Locate the cell with the specified text and output its [x, y] center coordinate. 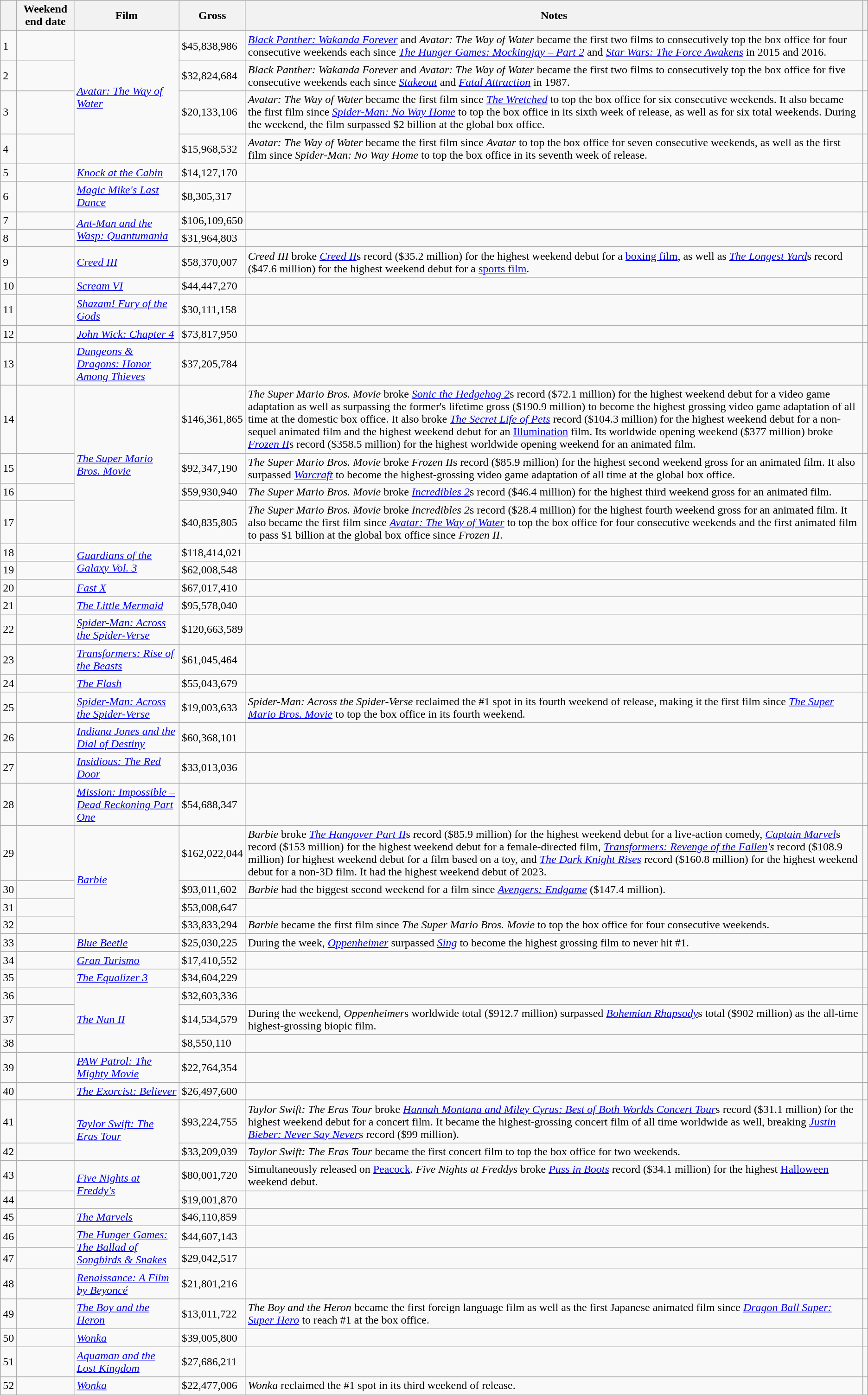
8 [8, 238]
$27,686,211 [212, 1362]
Notes [554, 16]
50 [8, 1338]
$8,550,110 [212, 1043]
48 [8, 1284]
45 [8, 1217]
42 [8, 1151]
$13,011,722 [212, 1314]
$40,835,805 [212, 522]
$37,205,784 [212, 364]
$162,022,044 [212, 854]
31 [8, 907]
$120,663,589 [212, 629]
15 [8, 469]
Shazam! Fury of the Gods [127, 310]
Fast X [127, 588]
4 [8, 148]
Five Nights at Freddy's [127, 1184]
Creed III [127, 262]
$33,013,036 [212, 767]
$45,838,986 [212, 45]
The Hunger Games: The Ballad of Songbirds & Snakes [127, 1247]
6 [8, 197]
$44,607,143 [212, 1237]
Knock at the Cabin [127, 173]
5 [8, 173]
Taylor Swift: The Eras Tour became the first concert film to top the box office for two weekends. [554, 1151]
40 [8, 1091]
3 [8, 112]
Weekend end date [45, 16]
$92,347,190 [212, 469]
The Nun II [127, 1020]
33 [8, 943]
$93,224,755 [212, 1121]
51 [8, 1362]
Gross [212, 16]
$8,305,317 [212, 197]
Magic Mike's Last Dance [127, 197]
$59,930,940 [212, 492]
$146,361,865 [212, 419]
$29,042,517 [212, 1258]
26 [8, 738]
16 [8, 492]
17 [8, 522]
Barbie had the biggest second weekend for a film since Avengers: Endgame ($147.4 million). [554, 890]
$20,133,106 [212, 112]
Mission: Impossible – Dead Reckoning Part One [127, 804]
John Wick: Chapter 4 [127, 334]
$67,017,410 [212, 588]
19 [8, 570]
49 [8, 1314]
38 [8, 1043]
Barbie became the first film since The Super Mario Bros. Movie to top the box office for four consecutive weekends. [554, 925]
The Exorcist: Believer [127, 1091]
$17,410,552 [212, 960]
$32,603,336 [212, 996]
23 [8, 660]
Aquaman and the Lost Kingdom [127, 1362]
28 [8, 804]
$15,968,532 [212, 148]
PAW Patrol: The Mighty Movie [127, 1067]
47 [8, 1258]
$44,447,270 [212, 286]
$53,008,647 [212, 907]
43 [8, 1176]
35 [8, 978]
Gran Turismo [127, 960]
12 [8, 334]
24 [8, 683]
$55,043,679 [212, 683]
$22,477,006 [212, 1386]
52 [8, 1386]
Blue Beetle [127, 943]
$54,688,347 [212, 804]
$31,964,803 [212, 238]
11 [8, 310]
Transformers: Rise of the Beasts [127, 660]
Renaissance: A Film by Beyoncé [127, 1284]
7 [8, 220]
The Equalizer 3 [127, 978]
$25,030,225 [212, 943]
$62,008,548 [212, 570]
The Boy and the Heron [127, 1314]
30 [8, 890]
$22,764,354 [212, 1067]
$19,003,633 [212, 707]
$60,368,101 [212, 738]
$33,209,039 [212, 1151]
$34,604,229 [212, 978]
$93,011,602 [212, 890]
39 [8, 1067]
Indiana Jones and the Dial of Destiny [127, 738]
$118,414,021 [212, 553]
The Super Mario Bros. Movie [127, 465]
The Little Mermaid [127, 605]
$95,578,040 [212, 605]
Ant-Man and the Wasp: Quantumania [127, 229]
36 [8, 996]
$33,833,294 [212, 925]
The Super Mario Bros. Movie broke Incredibles 2s record ($46.4 million) for the highest third weekend gross for an animated film. [554, 492]
$58,370,007 [212, 262]
Simultaneously released on Peacock. Five Nights at Freddys broke Puss in Boots record ($34.1 million) for the highest Halloween weekend debut. [554, 1176]
2 [8, 76]
27 [8, 767]
21 [8, 605]
14 [8, 419]
Barbie [127, 880]
$39,005,800 [212, 1338]
32 [8, 925]
10 [8, 286]
$26,497,600 [212, 1091]
$46,110,859 [212, 1217]
$61,045,464 [212, 660]
46 [8, 1237]
29 [8, 854]
During the week, Oppenheimer surpassed Sing to become the highest grossing film to never hit #1. [554, 943]
25 [8, 707]
Wonka reclaimed the #1 spot in its third weekend of release. [554, 1386]
Film [127, 16]
20 [8, 588]
$106,109,650 [212, 220]
$80,001,720 [212, 1176]
The Flash [127, 683]
Guardians of the Galaxy Vol. 3 [127, 561]
$19,001,870 [212, 1199]
22 [8, 629]
9 [8, 262]
The Marvels [127, 1217]
$73,817,950 [212, 334]
$14,127,170 [212, 173]
18 [8, 553]
44 [8, 1199]
$21,801,216 [212, 1284]
Avatar: The Way of Water [127, 97]
$32,824,684 [212, 76]
$30,111,158 [212, 310]
$14,534,579 [212, 1020]
37 [8, 1020]
34 [8, 960]
Scream VI [127, 286]
13 [8, 364]
Insidious: The Red Door [127, 767]
Taylor Swift: The Eras Tour [127, 1130]
1 [8, 45]
41 [8, 1121]
Dungeons & Dragons: Honor Among Thieves [127, 364]
